Find where the given text appears and provide that cell's center as [X, Y] coordinate. 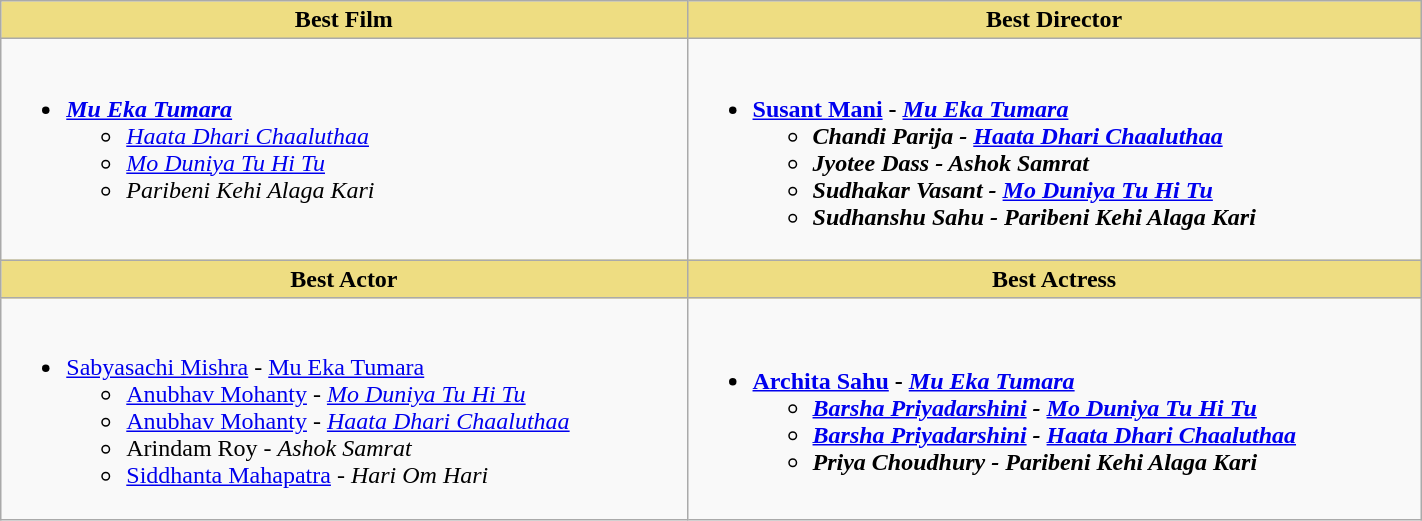
Best Director [1054, 20]
Best Film [344, 20]
Best Actor [344, 279]
Mu Eka TumaraHaata Dhari ChaaluthaaMo Duniya Tu Hi TuParibeni Kehi Alaga Kari [344, 150]
Best Actress [1054, 279]
